Return [X, Y] of the center of cell containing provided text 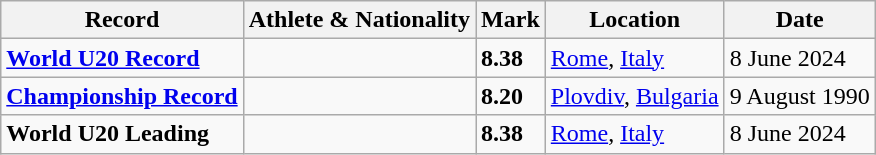
8.20 [511, 96]
Athlete & Nationality [359, 20]
World U20 Leading [122, 134]
Mark [511, 20]
Championship Record [122, 96]
Plovdiv, Bulgaria [634, 96]
9 August 1990 [800, 96]
World U20 Record [122, 58]
Location [634, 20]
Record [122, 20]
Date [800, 20]
